Locate the cell with the specified text and output its (x, y) center coordinate. 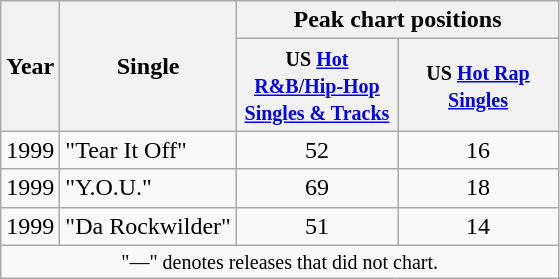
"—" denotes releases that did not chart. (280, 262)
16 (478, 150)
"Tear It Off" (148, 150)
US Hot Rap Singles (478, 85)
52 (316, 150)
18 (478, 188)
14 (478, 226)
"Da Rockwilder" (148, 226)
Year (30, 66)
Single (148, 66)
US Hot R&B/Hip-Hop Singles & Tracks (316, 85)
Peak chart positions (397, 20)
69 (316, 188)
51 (316, 226)
"Y.O.U." (148, 188)
